Extract the [x, y] coordinate from the center of the cell holding the provided text.  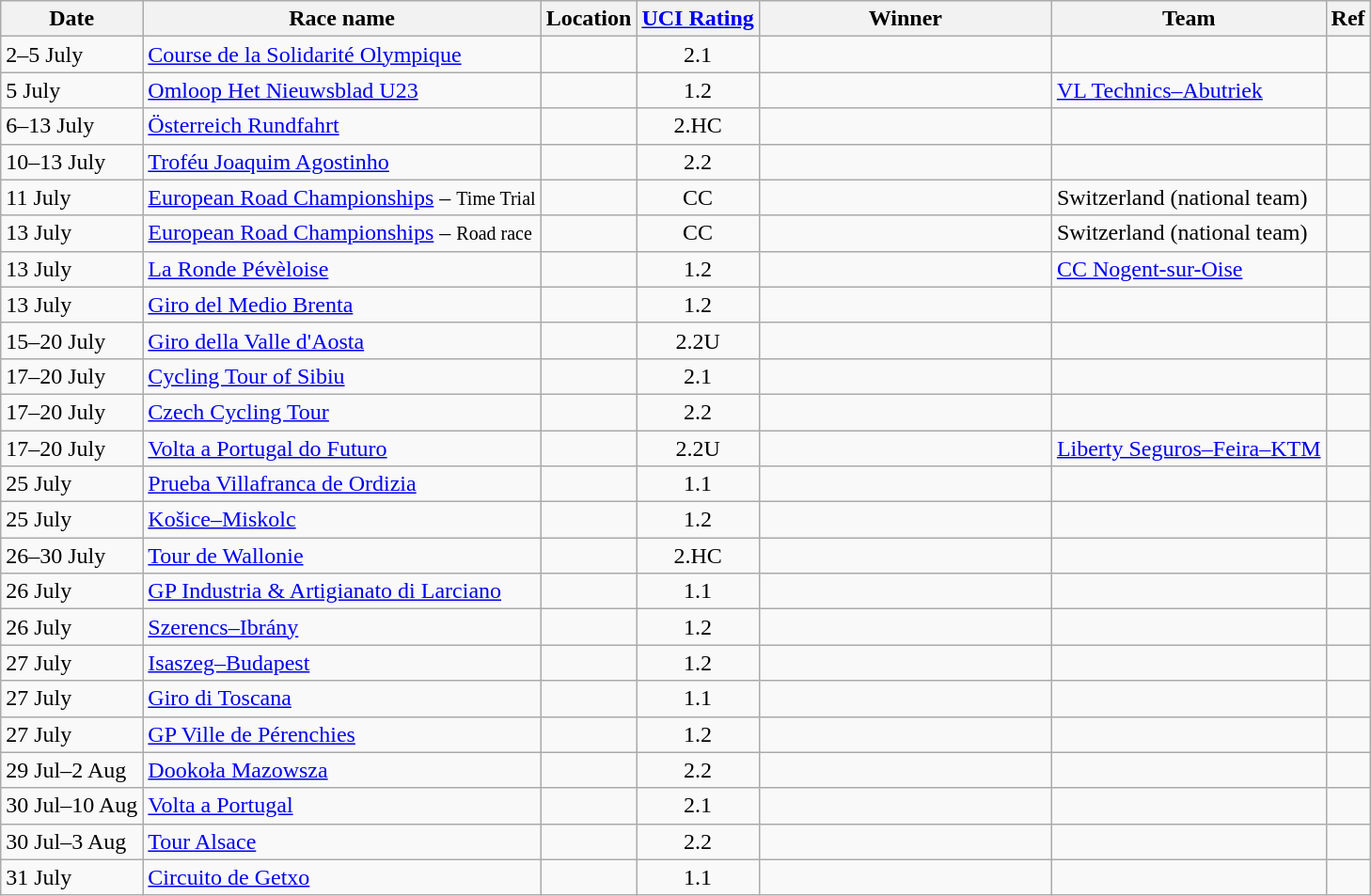
10–13 July [71, 162]
29 Jul–2 Aug [71, 770]
Dookoła Mazowsza [342, 770]
Date [71, 19]
Volta a Portugal do Futuro [342, 448]
31 July [71, 877]
Team [1189, 19]
Omloop Het Nieuwsblad U23 [342, 90]
VL Technics–Abutriek [1189, 90]
GP Ville de Pérenchies [342, 734]
5 July [71, 90]
15–20 July [71, 340]
Location [589, 19]
Prueba Villafranca de Ordizia [342, 484]
CC Nogent-sur-Oise [1189, 269]
Košice–Miskolc [342, 520]
Cycling Tour of Sibiu [342, 376]
26–30 July [71, 556]
European Road Championships – Time Trial [342, 197]
Tour de Wallonie [342, 556]
30 Jul–3 Aug [71, 841]
Isaszeg–Budapest [342, 663]
6–13 July [71, 126]
30 Jul–10 Aug [71, 806]
Österreich Rundfahrt [342, 126]
Giro del Medio Brenta [342, 305]
Czech Cycling Tour [342, 412]
La Ronde Pévèloise [342, 269]
Giro della Valle d'Aosta [342, 340]
Szerencs–Ibrány [342, 627]
Course de la Solidarité Olympique [342, 55]
Troféu Joaquim Agostinho [342, 162]
Liberty Seguros–Feira–KTM [1189, 448]
Race name [342, 19]
Tour Alsace [342, 841]
Circuito de Getxo [342, 877]
11 July [71, 197]
Ref [1348, 19]
Volta a Portugal [342, 806]
UCI Rating [698, 19]
Giro di Toscana [342, 699]
2–5 July [71, 55]
GP Industria & Artigianato di Larciano [342, 591]
European Road Championships – Road race [342, 233]
Winner [905, 19]
